Return (X, Y) of the center of cell containing provided text 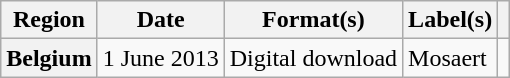
1 June 2013 (160, 58)
Label(s) (450, 20)
Date (160, 20)
Format(s) (313, 20)
Region (49, 20)
Digital download (313, 58)
Mosaert (450, 58)
Belgium (49, 58)
